Extract the [x, y] coordinate from the center of the cell holding the provided text.  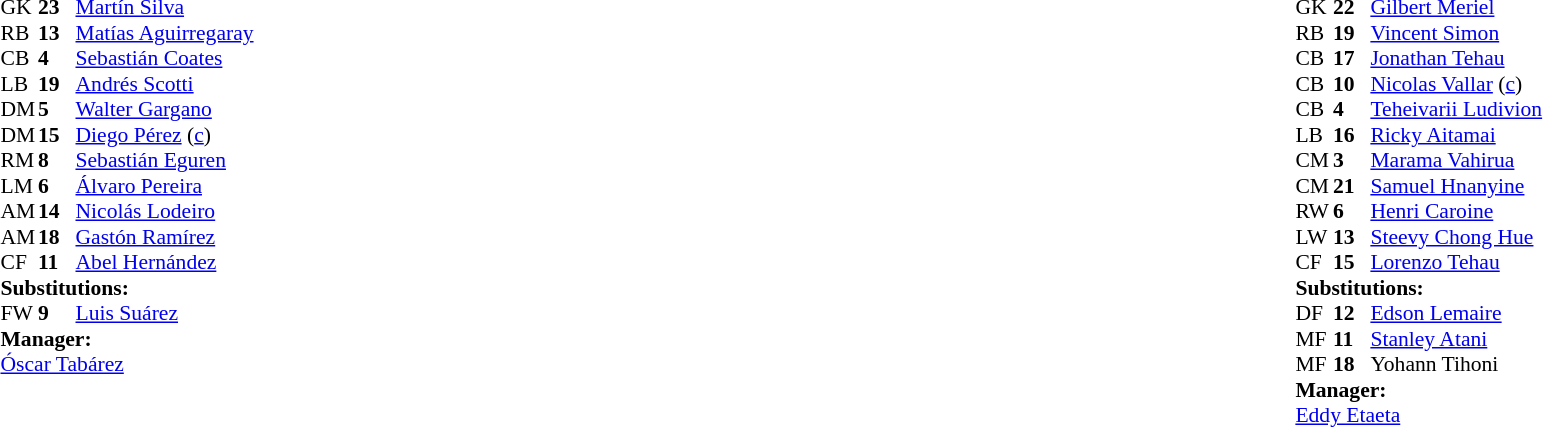
Nicolas Vallar (c) [1456, 84]
Sebastián Eguren [165, 161]
16 [1352, 135]
RW [1314, 211]
DF [1314, 313]
Gastón Ramírez [165, 237]
Abel Hernández [165, 263]
Lorenzo Tehau [1456, 263]
FW [19, 313]
Andrés Scotti [165, 84]
Henri Caroine [1456, 211]
Luis Suárez [165, 313]
Óscar Tabárez [126, 365]
14 [57, 211]
Yohann Tihoni [1456, 365]
Jonathan Tehau [1456, 59]
RM [19, 161]
Álvaro Pereira [165, 186]
Edson Lemaire [1456, 313]
Samuel Hnanyine [1456, 186]
Stanley Atani [1456, 339]
Teheivarii Ludivion [1456, 109]
12 [1352, 313]
LM [19, 186]
17 [1352, 59]
Vincent Simon [1456, 33]
Ricky Aitamai [1456, 135]
Nicolás Lodeiro [165, 211]
3 [1352, 161]
Walter Gargano [165, 109]
Diego Pérez (c) [165, 135]
10 [1352, 84]
Matías Aguirregaray [165, 33]
Marama Vahirua [1456, 161]
9 [57, 313]
Sebastián Coates [165, 59]
LW [1314, 237]
Steevy Chong Hue [1456, 237]
21 [1352, 186]
8 [57, 161]
5 [57, 109]
